Identify which cell holds the provided text, then report its [X, Y] central coordinate. 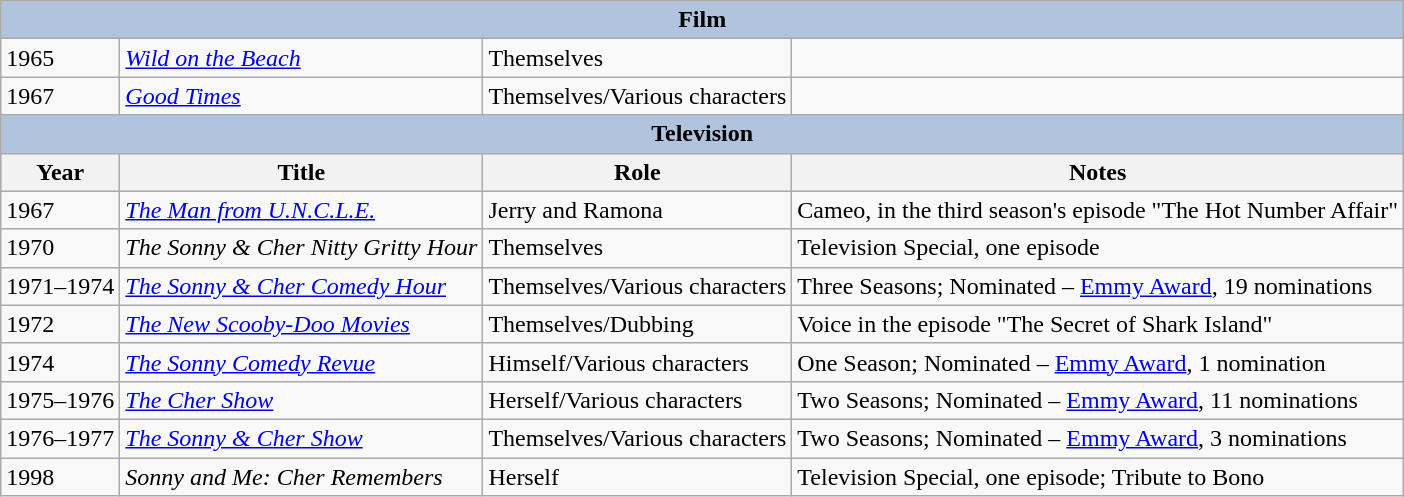
Three Seasons; Nominated – Emmy Award, 19 nominations [1098, 286]
The New Scooby-Doo Movies [302, 324]
Film [702, 20]
1970 [60, 248]
Title [302, 172]
The Sonny & Cher Comedy Hour [302, 286]
Role [638, 172]
One Season; Nominated – Emmy Award, 1 nomination [1098, 362]
1972 [60, 324]
The Sonny & Cher Show [302, 438]
Voice in the episode "The Secret of Shark Island" [1098, 324]
Two Seasons; Nominated – Emmy Award, 11 nominations [1098, 400]
Jerry and Ramona [638, 210]
The Sonny & Cher Nitty Gritty Hour [302, 248]
Television Special, one episode [1098, 248]
1975–1976 [60, 400]
Themselves/Dubbing [638, 324]
The Man from U.N.C.L.E. [302, 210]
1971–1974 [60, 286]
1965 [60, 58]
1998 [60, 477]
Notes [1098, 172]
Wild on the Beach [302, 58]
1976–1977 [60, 438]
Himself/Various characters [638, 362]
The Sonny Comedy Revue [302, 362]
Television [702, 134]
Two Seasons; Nominated – Emmy Award, 3 nominations [1098, 438]
Herself/Various characters [638, 400]
Television Special, one episode; Tribute to Bono [1098, 477]
The Cher Show [302, 400]
1974 [60, 362]
Sonny and Me: Cher Remembers [302, 477]
Cameo, in the third season's episode "The Hot Number Affair" [1098, 210]
Good Times [302, 96]
Year [60, 172]
Herself [638, 477]
